Extract the [X, Y] coordinate from the center of the cell holding the provided text.  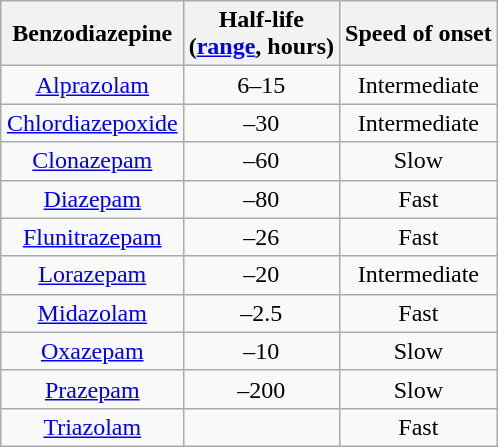
–10 [261, 351]
–20 [261, 275]
–30 [261, 123]
Lorazepam [92, 275]
Prazepam [92, 389]
–80 [261, 199]
Diazepam [92, 199]
6–15 [261, 85]
–26 [261, 237]
Clonazepam [92, 161]
Midazolam [92, 313]
Flunitrazepam [92, 237]
Oxazepam [92, 351]
Benzodiazepine [92, 34]
–200 [261, 389]
Alprazolam [92, 85]
–2.5 [261, 313]
Half-life (range, hours) [261, 34]
Triazolam [92, 427]
Chlordiazepoxide [92, 123]
–60 [261, 161]
Speed of onset [419, 34]
